Capture the cell that displays the provided text and extract its [X, Y] central coordinate. 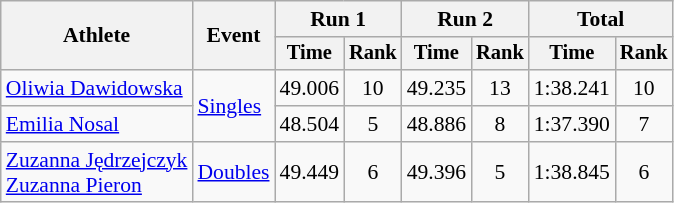
Emilia Nosal [97, 124]
7 [644, 124]
48.886 [436, 124]
49.235 [436, 88]
49.449 [310, 172]
8 [500, 124]
Zuzanna JędrzejczykZuzanna Pieron [97, 172]
Doubles [233, 172]
Run 1 [338, 19]
Total [601, 19]
1:38.241 [572, 88]
Athlete [97, 36]
Singles [233, 106]
49.006 [310, 88]
49.396 [436, 172]
48.504 [310, 124]
1:37.390 [572, 124]
Run 2 [466, 19]
Event [233, 36]
Oliwia Dawidowska [97, 88]
1:38.845 [572, 172]
13 [500, 88]
